Return (X, Y) of the center of cell containing provided text 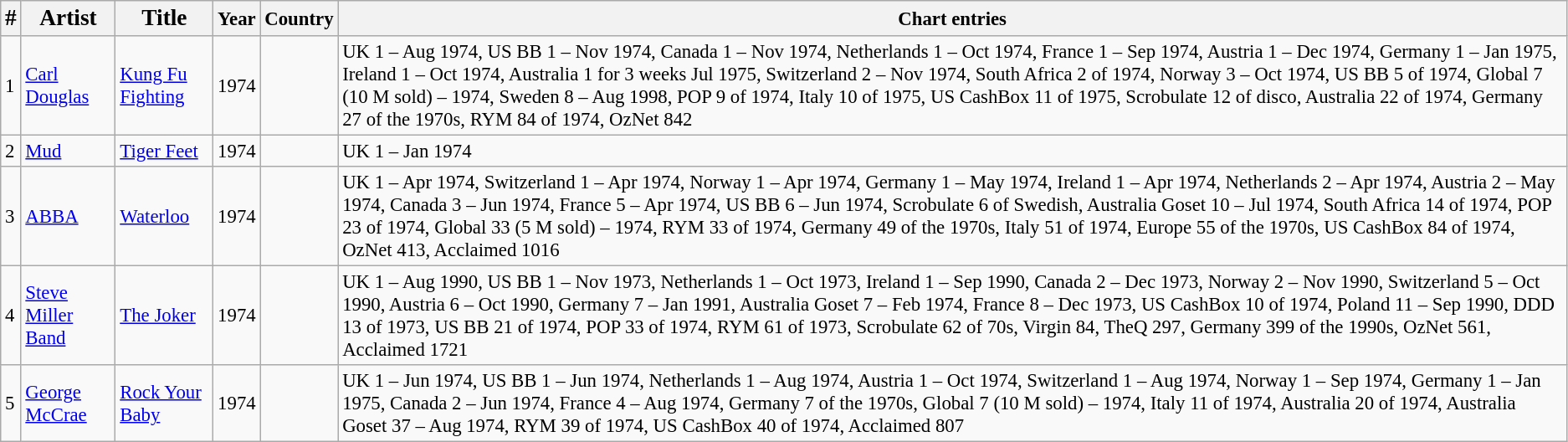
Chart entries (952, 18)
Steve Miller Band (69, 316)
Kung Fu Fighting (164, 85)
1 (11, 85)
2 (11, 152)
ABBA (69, 216)
3 (11, 216)
4 (11, 316)
Waterloo (164, 216)
UK 1 – Jan 1974 (952, 152)
The Joker (164, 316)
Country (300, 18)
5 (11, 403)
Rock Your Baby (164, 403)
Mud (69, 152)
Carl Douglas (69, 85)
Title (164, 18)
Year (237, 18)
Tiger Feet (164, 152)
Artist (69, 18)
George McCrae (69, 403)
# (11, 18)
